Find where the given text appears and provide that cell's center as (x, y) coordinate. 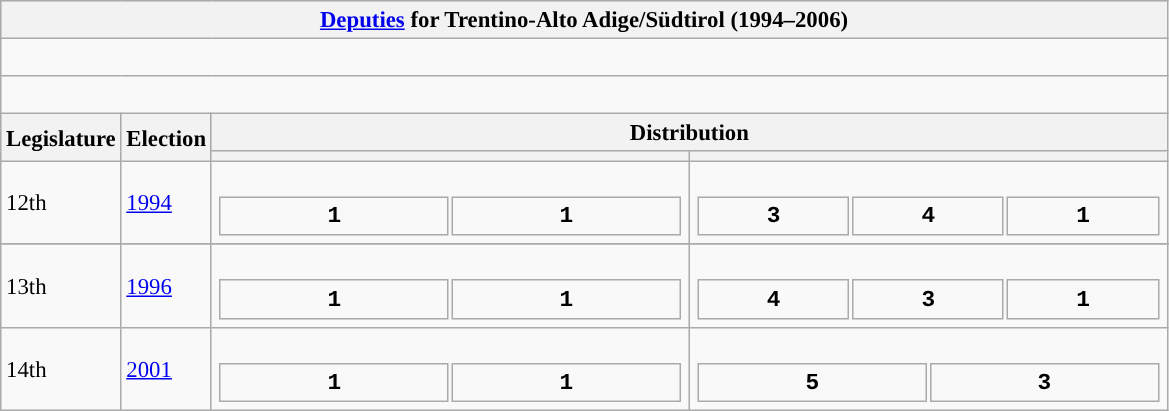
Election (166, 138)
5 3 (928, 368)
1996 (166, 286)
2001 (166, 368)
13th (61, 286)
5 (812, 382)
Deputies for Trentino-Alto Adige/Südtirol (1994–2006) (584, 20)
Legislature (61, 138)
Distribution (689, 133)
1994 (166, 204)
3 4 1 (928, 204)
14th (61, 368)
4 3 1 (928, 286)
12th (61, 204)
